Output the (x, y) coordinate of the center of the cell containing the given text.  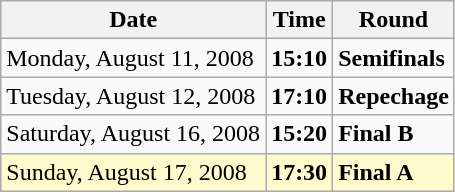
Final B (394, 134)
Saturday, August 16, 2008 (134, 134)
Date (134, 20)
Sunday, August 17, 2008 (134, 172)
17:10 (300, 96)
15:10 (300, 58)
15:20 (300, 134)
Monday, August 11, 2008 (134, 58)
Time (300, 20)
Round (394, 20)
17:30 (300, 172)
Repechage (394, 96)
Tuesday, August 12, 2008 (134, 96)
Final A (394, 172)
Semifinals (394, 58)
